Search for the cell housing the specified text and yield its [X, Y] center coordinate. 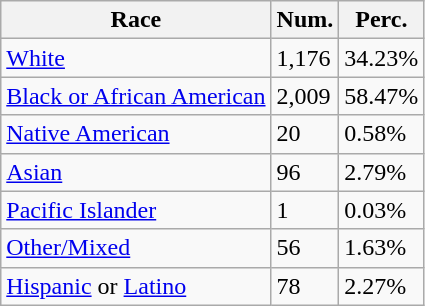
34.23% [382, 58]
1 [305, 210]
Black or African American [136, 96]
96 [305, 172]
0.03% [382, 210]
0.58% [382, 134]
56 [305, 248]
Perc. [382, 20]
2.27% [382, 286]
78 [305, 286]
20 [305, 134]
58.47% [382, 96]
Asian [136, 172]
Hispanic or Latino [136, 286]
Other/Mixed [136, 248]
2,009 [305, 96]
Native American [136, 134]
1.63% [382, 248]
1,176 [305, 58]
Race [136, 20]
Pacific Islander [136, 210]
Num. [305, 20]
2.79% [382, 172]
White [136, 58]
